Pinpoint the cell where the given text exists, returning its [x, y] midpoint coordinate. 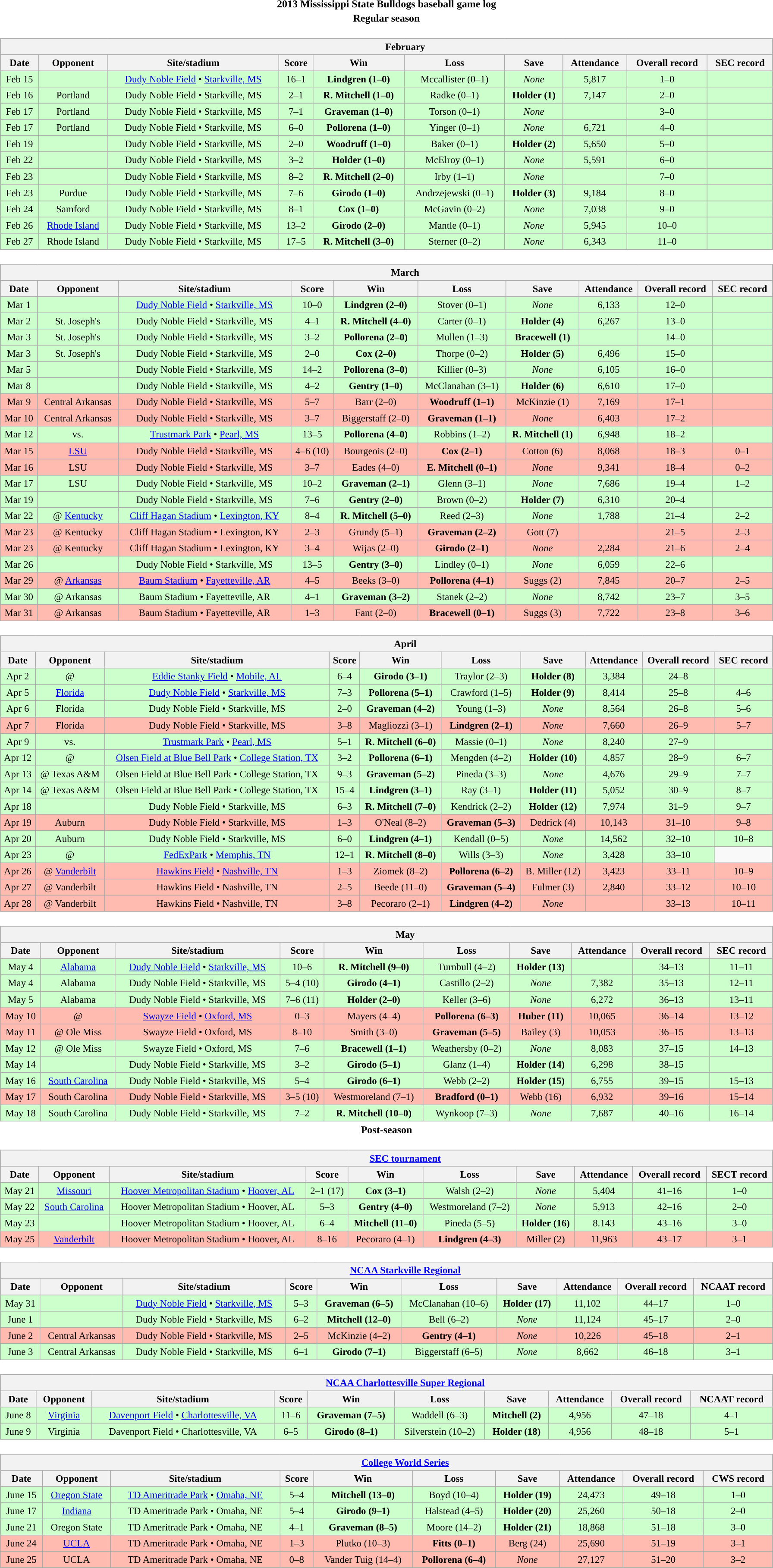
11–11 [741, 967]
Pollorena (6–3) [467, 1016]
Barr (2–0) [375, 402]
Mar 30 [19, 597]
Gentry (2–0) [375, 500]
13–12 [741, 1016]
Pollorena (3–0) [375, 370]
Eddie Stanky Field • Mobile, AL [217, 676]
Girodo (2–0) [358, 225]
Pollorena (5–1) [400, 693]
Webb (16) [540, 1097]
6,310 [609, 500]
33–10 [678, 855]
Mengden (4–2) [481, 757]
4–2 [312, 386]
Graveman (1–0) [358, 112]
Pollorena (4–0) [375, 434]
R. Mitchell (1) [543, 434]
Girodo (5–1) [374, 1064]
9–0 [667, 209]
46–18 [656, 1351]
10,053 [602, 1032]
3,384 [614, 676]
14,562 [614, 839]
48–18 [651, 1431]
Pollorena (6–2) [481, 871]
April [386, 644]
Apr 12 [18, 757]
Plutko (10–3) [363, 1543]
O'Neal (8–2) [400, 823]
Beeks (3–0) [375, 581]
12–1 [345, 855]
9,184 [595, 193]
2–2 [742, 515]
6,343 [595, 241]
40–16 [671, 1113]
43–16 [669, 1223]
8–1 [296, 209]
0–3 [302, 1016]
Bourgeois (2–0) [375, 451]
0–1 [742, 451]
Purdue [73, 193]
Mitchell (13–0) [363, 1495]
6–7 [744, 757]
9–7 [744, 806]
Holder (13) [540, 967]
47–18 [651, 1415]
20–7 [675, 581]
Glanz (1–4) [467, 1064]
Ziomek (8–2) [400, 871]
51–18 [663, 1527]
Holder (1) [534, 95]
Biggerstaff (2–0) [375, 418]
R. Mitchell (8–0) [400, 855]
Lindgren (4–3) [469, 1239]
June 8 [18, 1415]
7–6 (11) [302, 999]
9–8 [744, 823]
Young (1–3) [481, 709]
49–18 [663, 1495]
45–18 [656, 1335]
Lindgren (2–0) [375, 305]
17–1 [675, 402]
Wills (3–3) [481, 855]
Girodo (8–1) [351, 1431]
McClanahan (10–6) [449, 1303]
6,133 [609, 305]
13–11 [741, 999]
Holder (11) [553, 790]
Vanderbilt [74, 1239]
8–7 [744, 790]
30–9 [678, 790]
8–0 [667, 193]
43–17 [669, 1239]
Reed (2–3) [462, 515]
Mar 5 [19, 370]
CWS record [738, 1479]
21–4 [675, 515]
15–13 [741, 1081]
Dedrick (4) [553, 823]
6,272 [602, 999]
6,755 [602, 1081]
May 22 [20, 1207]
21–5 [675, 532]
Suggs (3) [543, 613]
6,403 [609, 418]
Holder (7) [543, 500]
Feb 19 [20, 144]
Smith (3–0) [374, 1032]
3–5 (10) [302, 1097]
24,473 [591, 1495]
Pollorena (6–4) [454, 1560]
Apr 14 [18, 790]
Woodruff (1–0) [358, 144]
Mar 8 [19, 386]
June 2 [21, 1335]
6–2 [301, 1319]
5–4 (10) [302, 983]
5,945 [595, 225]
Girodo (2–1) [462, 548]
38–15 [671, 1064]
Apr 18 [18, 806]
14–2 [312, 370]
45–17 [656, 1319]
Pollorena (1–0) [358, 128]
7–3 [345, 693]
8,083 [602, 1048]
18–2 [675, 434]
15–4 [345, 790]
Moore (14–2) [454, 1527]
39–16 [671, 1097]
Cox (2–0) [375, 353]
Holder (2–0) [374, 999]
Miller (2) [545, 1239]
12–11 [741, 983]
Graveman (6–5) [359, 1303]
Eades (4–0) [375, 467]
27,127 [591, 1560]
Pecoraro (2–1) [400, 904]
Apr 6 [18, 709]
7,974 [614, 806]
Castillo (2–2) [467, 983]
16–14 [741, 1113]
Pollorena (4–1) [462, 581]
32–10 [678, 839]
McKinzie (1) [543, 402]
Halstead (4–5) [454, 1511]
36–15 [671, 1032]
Mitchell (2) [516, 1415]
Irby (1–1) [455, 176]
7,722 [609, 613]
31–9 [678, 806]
Missouri [74, 1191]
Stanek (2–2) [462, 597]
16–0 [675, 370]
Girodo (4–1) [374, 983]
13–13 [741, 1032]
Kendrick (2–2) [481, 806]
8–16 [327, 1239]
May 5 [21, 999]
13–0 [675, 321]
33–12 [678, 887]
May 16 [21, 1081]
Feb 16 [20, 95]
Bracewell (1–1) [374, 1048]
June 15 [22, 1495]
6,932 [602, 1097]
R. Mitchell (2–0) [358, 176]
Sterner (0–2) [455, 241]
10–10 [744, 887]
21–6 [675, 548]
R. Mitchell (7–0) [400, 806]
May 17 [21, 1097]
6,948 [609, 434]
Thorpe (0–2) [462, 353]
Holder (21) [528, 1527]
9–3 [345, 774]
6,267 [609, 321]
Turnbull (4–2) [467, 967]
4,857 [614, 757]
Brown (0–2) [462, 500]
26–8 [678, 709]
4,676 [614, 774]
Vander Tuig (14–4) [363, 1560]
11–6 [291, 1415]
Holder (2) [534, 144]
5,650 [595, 144]
Holder (18) [516, 1431]
June 9 [18, 1431]
Massie (0–1) [481, 742]
28–9 [678, 757]
Fant (2–0) [375, 613]
25,690 [591, 1543]
Apr 26 [18, 871]
Wijas (2–0) [375, 548]
Apr 5 [18, 693]
7–7 [744, 774]
Stover (0–1) [462, 305]
Mitchell (11–0) [386, 1223]
Girodo (7–1) [359, 1351]
Girodo (1–0) [358, 193]
Mantle (0–1) [455, 225]
3,423 [614, 871]
31–10 [678, 823]
9,341 [609, 467]
May 12 [21, 1048]
5,404 [604, 1191]
37–15 [671, 1048]
5,052 [614, 790]
March [386, 272]
44–17 [656, 1303]
5,591 [595, 160]
5,913 [604, 1207]
8–2 [296, 176]
May 31 [21, 1303]
7,686 [609, 483]
Lindgren (3–1) [400, 790]
Mar 15 [19, 451]
Mar 16 [19, 467]
Feb 15 [20, 79]
Mar 26 [19, 564]
June 1 [21, 1319]
1–2 [742, 483]
Feb 22 [20, 160]
12–0 [675, 305]
June 25 [22, 1560]
Traylor (2–3) [481, 676]
May 14 [21, 1064]
36–13 [671, 999]
Graveman (8–5) [363, 1527]
Radke (0–1) [455, 95]
4–6 [744, 693]
NCAA Charlottesville Super Regional [386, 1383]
R. Mitchell (6–0) [400, 742]
5,817 [595, 79]
8,068 [609, 451]
10–11 [744, 904]
23–7 [675, 597]
Cotton (6) [543, 451]
10–2 [312, 483]
Graveman (2–1) [375, 483]
Mar 9 [19, 402]
11,963 [604, 1239]
41–16 [669, 1191]
50–18 [663, 1511]
8–10 [302, 1032]
Feb 24 [20, 209]
6,298 [602, 1064]
Girodo (6–1) [374, 1081]
Waddell (6–3) [440, 1415]
33–13 [678, 904]
Lindgren (4–1) [400, 839]
June 3 [21, 1351]
4–6 (10) [312, 451]
June 17 [22, 1511]
May 23 [20, 1223]
11–0 [667, 241]
3–4 [312, 548]
Mar 12 [19, 434]
Gentry (4–1) [449, 1335]
6,721 [595, 128]
FedExPark • Memphis, TN [217, 855]
7,038 [595, 209]
February [386, 47]
Apr 2 [18, 676]
May 21 [20, 1191]
7,147 [595, 95]
June 21 [22, 1527]
1,788 [609, 515]
Gentry (1–0) [375, 386]
23–8 [675, 613]
2–4 [742, 548]
Gott (7) [543, 532]
Holder (14) [540, 1064]
Girodo (9–1) [363, 1511]
Graveman (1–1) [462, 418]
3–5 [742, 597]
Grundy (5–1) [375, 532]
Holder (16) [545, 1223]
June 24 [22, 1543]
17–0 [675, 386]
26–9 [678, 725]
Berg (24) [528, 1543]
SECT record [739, 1175]
51–20 [663, 1560]
24–8 [678, 676]
8,414 [614, 693]
3–6 [742, 613]
Fitts (0–1) [454, 1543]
17–2 [675, 418]
Woodruff (1–1) [462, 402]
B. Miller (12) [553, 871]
Holder (9) [553, 693]
Mar 29 [19, 581]
15–0 [675, 353]
Graveman (5–3) [481, 823]
Cox (2–1) [462, 451]
51–19 [663, 1543]
7–0 [667, 176]
Graveman (5–2) [400, 774]
6–5 [291, 1431]
Holder (20) [528, 1511]
Bracewell (0–1) [462, 613]
Magliozzi (3–1) [400, 725]
Suggs (2) [543, 581]
6,059 [609, 564]
Mccallister (0–1) [455, 79]
Huber (11) [540, 1016]
Holder (1–0) [358, 160]
Girodo (3–1) [400, 676]
R. Mitchell (4–0) [375, 321]
15–14 [741, 1097]
Samford [73, 209]
May [386, 935]
Mar 1 [19, 305]
Lindgren (4–2) [481, 904]
Indiana [77, 1511]
18–3 [675, 451]
25–8 [678, 693]
Pollorena (2–0) [375, 337]
10,226 [588, 1335]
10–6 [302, 967]
Holder (3) [534, 193]
Lindgren (2–1) [481, 725]
39–15 [671, 1081]
Baker (0–1) [455, 144]
Cox (3–1) [386, 1191]
Holder (12) [553, 806]
6–1 [301, 1351]
34–13 [671, 967]
SEC tournament [386, 1158]
Holder (6) [543, 386]
13–2 [296, 225]
29–9 [678, 774]
NCAA Starkville Regional [386, 1270]
0–8 [297, 1560]
6–3 [345, 806]
11,102 [588, 1303]
R. Mitchell (3–0) [358, 241]
2–1 (17) [327, 1191]
8,240 [614, 742]
Mar 31 [19, 613]
Graveman (5–5) [467, 1032]
Andrzejewski (0–1) [455, 193]
5–6 [744, 709]
5–0 [667, 144]
Holder (15) [540, 1081]
Gentry (4–0) [386, 1207]
4–0 [667, 128]
7,845 [609, 581]
Glenn (3–1) [462, 483]
Graveman (2–2) [462, 532]
10,065 [602, 1016]
Cox (1–0) [358, 209]
6,610 [609, 386]
Apr 23 [18, 855]
Holder (10) [553, 757]
Kendall (0–5) [481, 839]
Boyd (10–4) [454, 1495]
Holder (8) [553, 676]
10–8 [744, 839]
McElroy (0–1) [455, 160]
Mar 19 [19, 500]
7–1 [296, 112]
18,868 [591, 1527]
Lindgren (1–0) [358, 79]
35–13 [671, 983]
27–9 [678, 742]
16–1 [296, 79]
Westmoreland (7–2) [469, 1207]
36–14 [671, 1016]
Apr 9 [18, 742]
May 10 [21, 1016]
Apr 28 [18, 904]
E. Mitchell (0–1) [462, 467]
Walsh (2–2) [469, 1191]
Carter (0–1) [462, 321]
Holder (5) [543, 353]
Pineda (5–5) [469, 1223]
8–4 [312, 515]
Biggerstaff (6–5) [449, 1351]
10,143 [614, 823]
Lindley (0–1) [462, 564]
22–6 [675, 564]
Mar 10 [19, 418]
6,496 [609, 353]
R. Mitchell (10–0) [374, 1113]
Torson (0–1) [455, 112]
McKinzie (4–2) [359, 1335]
Mullen (1–3) [462, 337]
Gentry (3–0) [375, 564]
Bradford (0–1) [467, 1097]
R. Mitchell (9–0) [374, 967]
Silverstein (10–2) [440, 1431]
Weathersby (0–2) [467, 1048]
Graveman (4–2) [400, 709]
7,169 [609, 402]
6,105 [609, 370]
Mitchell (12–0) [359, 1319]
Graveman (7–5) [351, 1415]
0–2 [742, 467]
Apr 19 [18, 823]
Apr 7 [18, 725]
10–9 [744, 871]
8,742 [609, 597]
Apr 27 [18, 887]
Feb 27 [20, 241]
Bracewell (1) [543, 337]
Crawford (1–5) [481, 693]
Graveman (3–2) [375, 597]
Mar 22 [19, 515]
20–4 [675, 500]
2,840 [614, 887]
42–16 [669, 1207]
Bailey (3) [540, 1032]
8,662 [588, 1351]
8.143 [604, 1223]
R. Mitchell (5–0) [375, 515]
Keller (3–6) [467, 999]
33–11 [678, 871]
McGavin (0–2) [455, 209]
11,124 [588, 1319]
7,687 [602, 1113]
May 25 [20, 1239]
Apr 20 [18, 839]
Pecoraro (4–1) [386, 1239]
Westmoreland (7–1) [374, 1097]
3,428 [614, 855]
Apr 13 [18, 774]
Feb 26 [20, 225]
7,660 [614, 725]
Yinger (0–1) [455, 128]
Graveman (5–4) [481, 887]
R. Mitchell (1–0) [358, 95]
Holder (4) [543, 321]
2,284 [609, 548]
Ray (3–1) [481, 790]
McClanahan (3–1) [462, 386]
Webb (2–2) [467, 1081]
Beede (11–0) [400, 887]
Robbins (1–2) [462, 434]
4–5 [312, 581]
18–4 [675, 467]
7–2 [302, 1113]
College World Series [386, 1462]
25,260 [591, 1511]
19–4 [675, 483]
14–0 [675, 337]
Mar 17 [19, 483]
Wynkoop (7–3) [467, 1113]
Mar 2 [19, 321]
17–5 [296, 241]
Mayers (4–4) [374, 1016]
Pollorena (6–1) [400, 757]
Fulmer (3) [553, 887]
Holder (17) [527, 1303]
8,564 [614, 709]
Killier (0–3) [462, 370]
14–13 [741, 1048]
Pineda (3–3) [481, 774]
May 11 [21, 1032]
Bell (6–2) [449, 1319]
7,382 [602, 983]
May 18 [21, 1113]
Holder (19) [528, 1495]
